Return [x, y] of the center of cell containing provided text 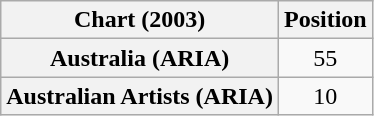
55 [325, 58]
Australia (ARIA) [140, 58]
Position [325, 20]
10 [325, 96]
Australian Artists (ARIA) [140, 96]
Chart (2003) [140, 20]
